Identify which cell holds the provided text, then report its (X, Y) central coordinate. 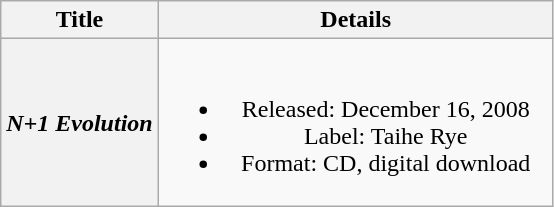
Released: December 16, 2008Label: Taihe RyeFormat: CD, digital download (356, 122)
N+1 Evolution (80, 122)
Title (80, 20)
Details (356, 20)
